From the cell containing the given text, extract its center point as [x, y] coordinate. 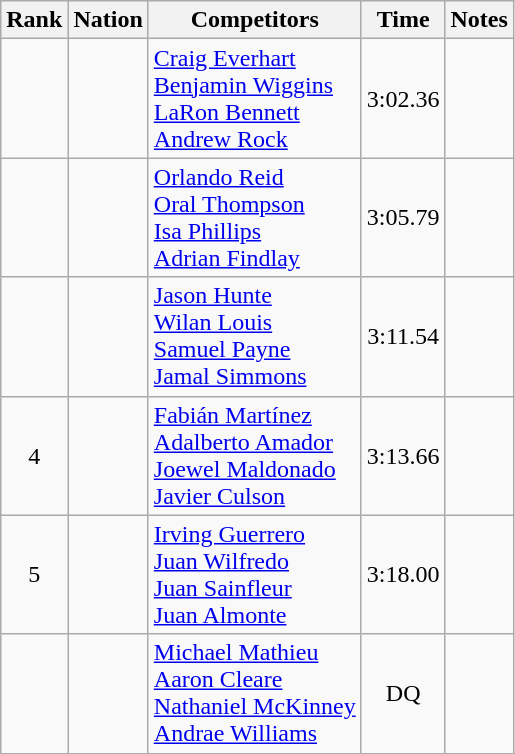
DQ [403, 694]
3:18.00 [403, 574]
Competitors [254, 20]
Fabián MartínezAdalberto AmadorJoewel MaldonadoJavier Culson [254, 456]
Irving GuerreroJuan WilfredoJuan SainfleurJuan Almonte [254, 574]
4 [34, 456]
5 [34, 574]
3:13.66 [403, 456]
Jason HunteWilan LouisSamuel PayneJamal Simmons [254, 336]
3:02.36 [403, 98]
Nation [108, 20]
3:05.79 [403, 218]
Notes [479, 20]
Craig EverhartBenjamin WigginsLaRon BennettAndrew Rock [254, 98]
3:11.54 [403, 336]
Time [403, 20]
Michael MathieuAaron CleareNathaniel McKinneyAndrae Williams [254, 694]
Orlando ReidOral ThompsonIsa PhillipsAdrian Findlay [254, 218]
Rank [34, 20]
